Identify which cell holds the provided text, then report its [x, y] central coordinate. 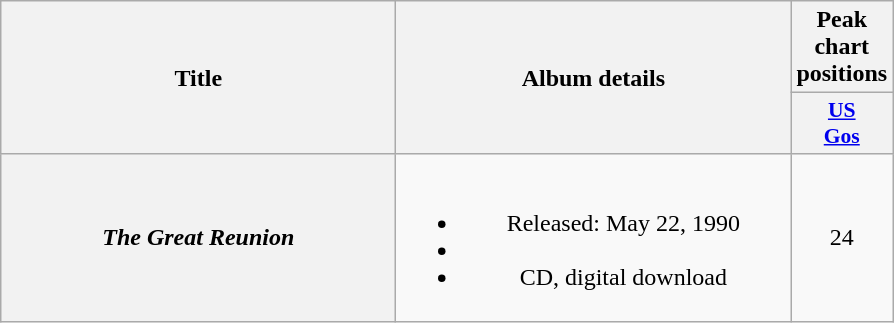
Title [198, 78]
USGos [842, 124]
24 [842, 238]
The Great Reunion [198, 238]
Album details [594, 78]
Peak chart positions [842, 47]
Released: May 22, 1990CD, digital download [594, 238]
